For the text-containing cell, return its midpoint in (X, Y) coordinate format. 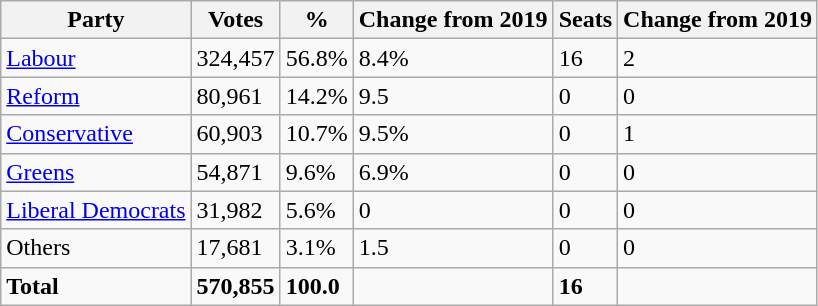
56.8% (316, 58)
31,982 (236, 210)
Conservative (96, 134)
Votes (236, 20)
9.5 (453, 96)
54,871 (236, 172)
2 (718, 58)
60,903 (236, 134)
1 (718, 134)
5.6% (316, 210)
6.9% (453, 172)
9.6% (316, 172)
324,457 (236, 58)
Seats (585, 20)
Greens (96, 172)
570,855 (236, 286)
% (316, 20)
Party (96, 20)
14.2% (316, 96)
17,681 (236, 248)
3.1% (316, 248)
100.0 (316, 286)
1.5 (453, 248)
9.5% (453, 134)
Others (96, 248)
10.7% (316, 134)
Reform (96, 96)
Labour (96, 58)
80,961 (236, 96)
Total (96, 286)
8.4% (453, 58)
Liberal Democrats (96, 210)
